Detect which cell encompasses the target text, then output its (x, y) center coordinate. 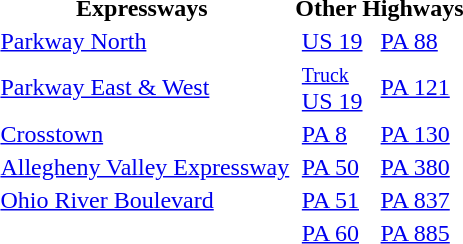
US 19 (338, 41)
PA 50 (338, 167)
TruckUS 19 (338, 88)
PA 51 (338, 200)
PA 8 (338, 134)
